Determine the (x, y) coordinate at the center of the cell enclosing the given text.  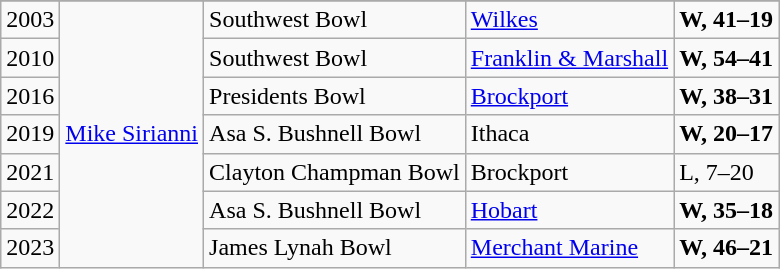
W, 35–18 (726, 210)
Wilkes (569, 20)
W, 20–17 (726, 134)
2023 (30, 248)
Merchant Marine (569, 248)
2003 (30, 20)
W, 41–19 (726, 20)
2016 (30, 96)
2019 (30, 134)
2022 (30, 210)
Presidents Bowl (335, 96)
Franklin & Marshall (569, 58)
Mike Sirianni (132, 134)
W, 38–31 (726, 96)
W, 46–21 (726, 248)
L, 7–20 (726, 172)
James Lynah Bowl (335, 248)
Clayton Champman Bowl (335, 172)
W, 54–41 (726, 58)
Ithaca (569, 134)
2021 (30, 172)
2010 (30, 58)
Hobart (569, 210)
